Identify which cell holds the provided text, then report its [x, y] central coordinate. 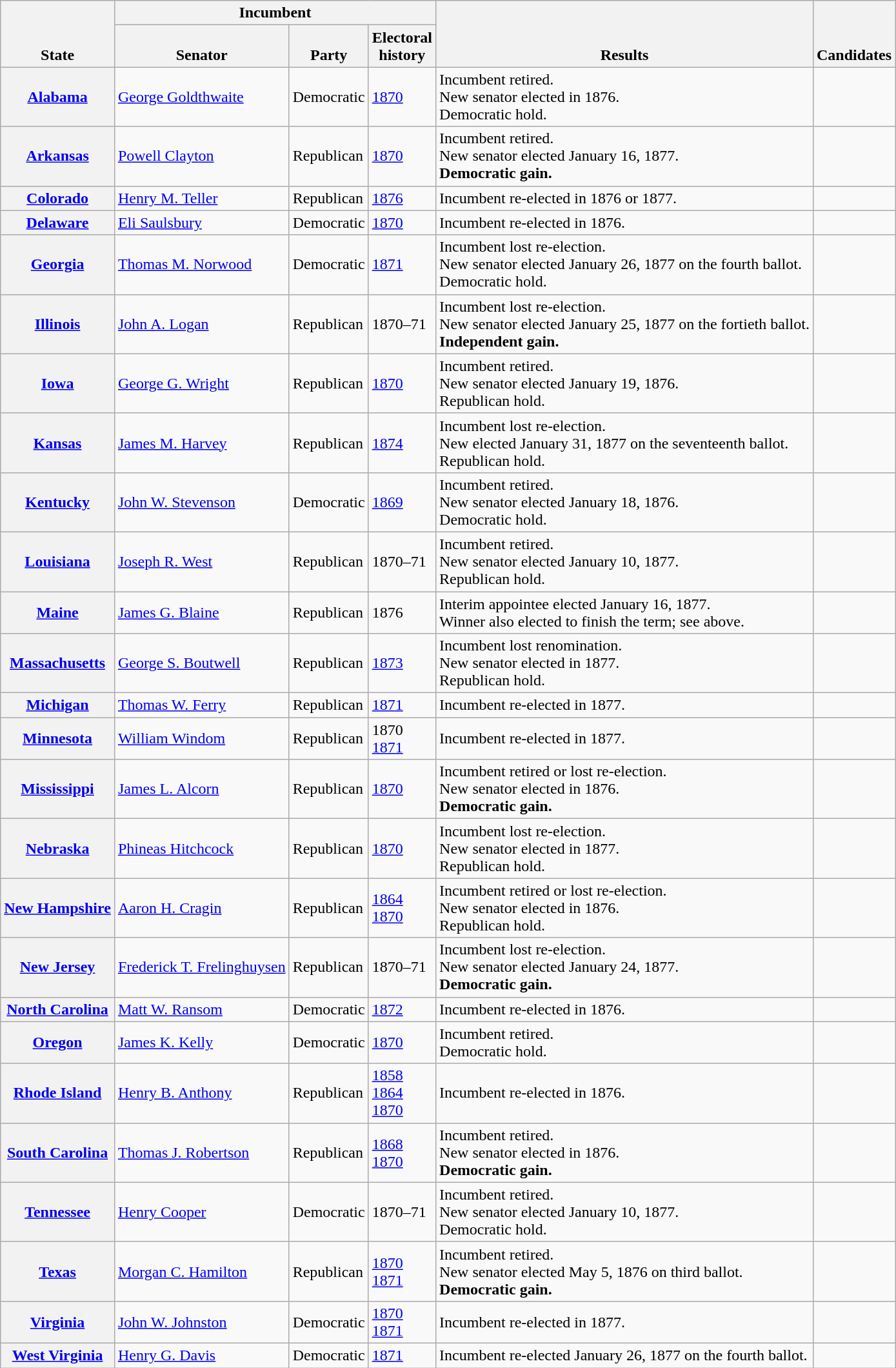
1869 [402, 502]
Delaware [58, 223]
James M. Harvey [201, 443]
Incumbent retired.New senator elected in 1876.Democratic gain. [624, 1152]
Phineas Hitchcock [201, 849]
Incumbent re-elected in 1876 or 1877. [624, 198]
Incumbent retired.New senator elected January 18, 1876.Democratic hold. [624, 502]
Matt W. Ransom [201, 1009]
Illinois [58, 324]
Louisiana [58, 561]
George Goldthwaite [201, 97]
Joseph R. West [201, 561]
Incumbent lost re-election.New elected January 31, 1877 on the seventeenth ballot.Republican hold. [624, 443]
South Carolina [58, 1152]
Iowa [58, 383]
Incumbent retired.New senator elected January 16, 1877.Democratic gain. [624, 156]
Alabama [58, 97]
Henry Cooper [201, 1212]
Interim appointee elected January 16, 1877.Winner also elected to finish the term; see above. [624, 612]
Georgia [58, 265]
Frederick T. Frelinghuysen [201, 967]
North Carolina [58, 1009]
Thomas W. Ferry [201, 705]
Maine [58, 612]
185818641870 [402, 1093]
Henry B. Anthony [201, 1093]
Arkansas [58, 156]
1874 [402, 443]
Mississippi [58, 789]
Henry M. Teller [201, 198]
Party [329, 46]
Colorado [58, 198]
Incumbent retired.New senator elected May 5, 1876 on third ballot.Democratic gain. [624, 1271]
Incumbent retired or lost re-election.New senator elected in 1876.Republican hold. [624, 908]
Tennessee [58, 1212]
Results [624, 34]
Kansas [58, 443]
Nebraska [58, 849]
James L. Alcorn [201, 789]
Incumbent retired.New senator elected January 10, 1877.Democratic hold. [624, 1212]
James G. Blaine [201, 612]
Incumbent lost re-election.New senator elected January 26, 1877 on the fourth ballot.Democratic hold. [624, 265]
Oregon [58, 1043]
Michigan [58, 705]
George G. Wright [201, 383]
Henry G. Davis [201, 1355]
Incumbent retired.Democratic hold. [624, 1043]
Rhode Island [58, 1093]
James K. Kelly [201, 1043]
Incumbent retired or lost re-election.New senator elected in 1876.Democratic gain. [624, 789]
Kentucky [58, 502]
Incumbent lost re-election.New senator elected January 24, 1877.Democratic gain. [624, 967]
Senator [201, 46]
Candidates [854, 34]
1868 1870 [402, 1152]
Incumbent retired.New senator elected January 10, 1877.Republican hold. [624, 561]
Minnesota [58, 738]
Incumbent re-elected January 26, 1877 on the fourth ballot. [624, 1355]
Incumbent lost re-election.New senator elected in 1877.Republican hold. [624, 849]
Incumbent retired.New senator elected in 1876.Democratic hold. [624, 97]
New Jersey [58, 967]
Powell Clayton [201, 156]
New Hampshire [58, 908]
18641870 [402, 908]
John W. Stevenson [201, 502]
State [58, 34]
Morgan C. Hamilton [201, 1271]
1873 [402, 663]
George S. Boutwell [201, 663]
John W. Johnston [201, 1322]
West Virginia [58, 1355]
1872 [402, 1009]
Texas [58, 1271]
Thomas M. Norwood [201, 265]
Aaron H. Cragin [201, 908]
Incumbent [275, 13]
Electoralhistory [402, 46]
Virginia [58, 1322]
Incumbent retired.New senator elected January 19, 1876.Republican hold. [624, 383]
Incumbent lost re-election.New senator elected January 25, 1877 on the fortieth ballot.Independent gain. [624, 324]
Massachusetts [58, 663]
John A. Logan [201, 324]
William Windom [201, 738]
Eli Saulsbury [201, 223]
Incumbent lost renomination.New senator elected in 1877.Republican hold. [624, 663]
Thomas J. Robertson [201, 1152]
